Detect which cell encompasses the target text, then output its (X, Y) center coordinate. 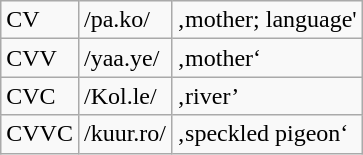
CVVC (40, 134)
/kuur.ro/ (124, 134)
/pa.ko/ (124, 20)
‚speckled pigeon‘ (268, 134)
/Kol.le/ (124, 96)
/yaa.ye/ (124, 58)
‚mother; language' (268, 20)
CVV (40, 58)
‚river’ (268, 96)
‚mother‘ (268, 58)
CV (40, 20)
CVC (40, 96)
